Determine the [x, y] coordinate at the center of the cell enclosing the given text.  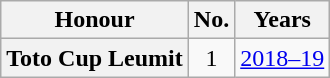
Honour [95, 20]
Toto Cup Leumit [95, 58]
2018–19 [282, 58]
Years [282, 20]
1 [211, 58]
No. [211, 20]
